Capture the cell that displays the provided text and extract its [x, y] central coordinate. 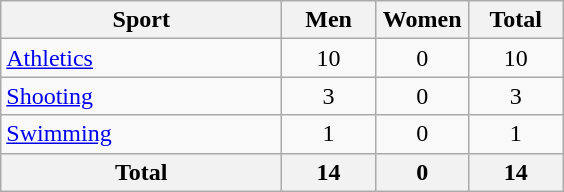
Swimming [142, 134]
Athletics [142, 58]
Sport [142, 20]
Men [329, 20]
Shooting [142, 96]
Women [422, 20]
